Locate the cell with the specified text and output its [X, Y] center coordinate. 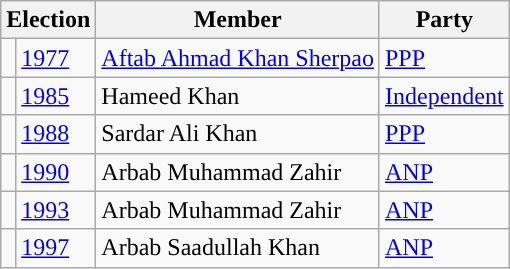
1990 [56, 172]
Hameed Khan [238, 96]
Aftab Ahmad Khan Sherpao [238, 58]
Arbab Saadullah Khan [238, 248]
1993 [56, 210]
1985 [56, 96]
1977 [56, 58]
1997 [56, 248]
Independent [444, 96]
Election [48, 20]
Party [444, 20]
Sardar Ali Khan [238, 134]
Member [238, 20]
1988 [56, 134]
